Extract the [x, y] coordinate from the center of the cell holding the provided text.  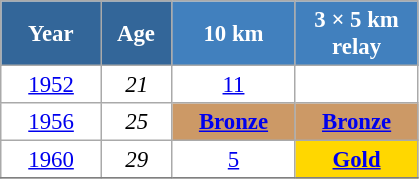
Year [52, 34]
1956 [52, 122]
3 × 5 km relay [356, 34]
1952 [52, 85]
Gold [356, 160]
21 [136, 85]
11 [234, 85]
29 [136, 160]
25 [136, 122]
10 km [234, 34]
Age [136, 34]
5 [234, 160]
1960 [52, 160]
